Scan for the cell matching the given text and deliver its (X, Y) coordinate at center. 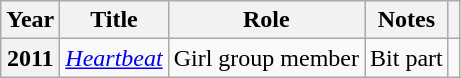
Heartbeat (114, 58)
Year (30, 20)
Girl group member (266, 58)
Bit part (407, 58)
2011 (30, 58)
Title (114, 20)
Notes (407, 20)
Role (266, 20)
